Determine the (X, Y) coordinate at the center of the cell enclosing the given text.  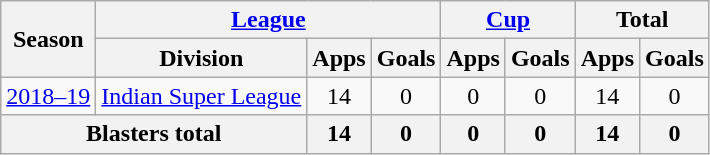
League (268, 20)
Blasters total (154, 134)
Cup (508, 20)
Season (48, 39)
Indian Super League (202, 96)
Total (642, 20)
Division (202, 58)
2018–19 (48, 96)
